Return (X, Y) of the center of cell containing provided text 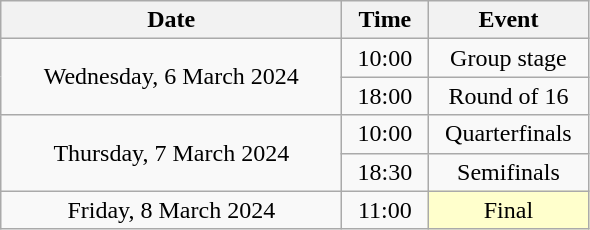
18:00 (385, 96)
Final (508, 210)
Time (385, 20)
Friday, 8 March 2024 (172, 210)
Event (508, 20)
Date (172, 20)
18:30 (385, 172)
Round of 16 (508, 96)
Thursday, 7 March 2024 (172, 153)
Wednesday, 6 March 2024 (172, 77)
Semifinals (508, 172)
11:00 (385, 210)
Quarterfinals (508, 134)
Group stage (508, 58)
